Identify which cell holds the provided text, then report its (X, Y) central coordinate. 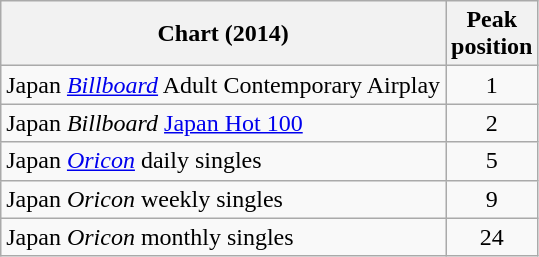
Japan Billboard Adult Contemporary Airplay (224, 85)
24 (492, 237)
Chart (2014) (224, 34)
Japan Oricon weekly singles (224, 199)
1 (492, 85)
Peakposition (492, 34)
5 (492, 161)
Japan Oricon daily singles (224, 161)
9 (492, 199)
Japan Oricon monthly singles (224, 237)
2 (492, 123)
Japan Billboard Japan Hot 100 (224, 123)
